Provide the (x, y) coordinate of the cell's center where the given text is located.  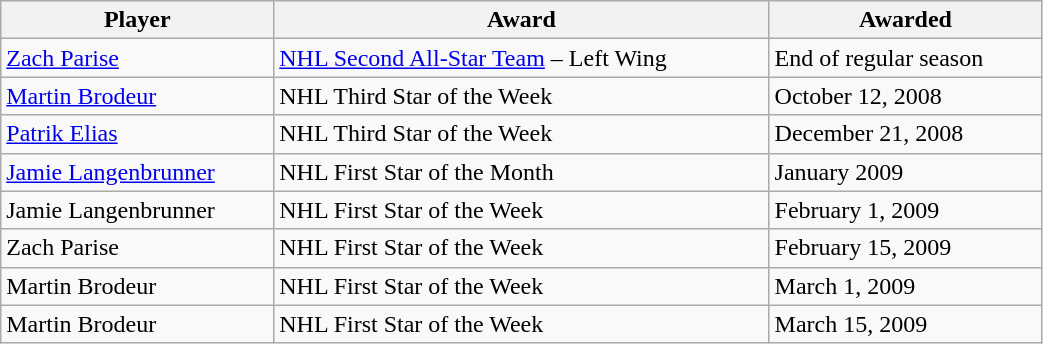
March 15, 2009 (906, 324)
Player (138, 20)
Awarded (906, 20)
End of regular season (906, 58)
March 1, 2009 (906, 286)
Patrik Elias (138, 134)
October 12, 2008 (906, 96)
NHL First Star of the Month (522, 172)
February 1, 2009 (906, 210)
February 15, 2009 (906, 248)
NHL Second All-Star Team – Left Wing (522, 58)
January 2009 (906, 172)
December 21, 2008 (906, 134)
Award (522, 20)
